Return [X, Y] of the center of cell containing provided text 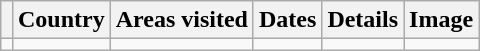
Details [363, 20]
Dates [287, 20]
Image [442, 20]
Areas visited [182, 20]
Country [61, 20]
